Detect which cell encompasses the target text, then output its [X, Y] center coordinate. 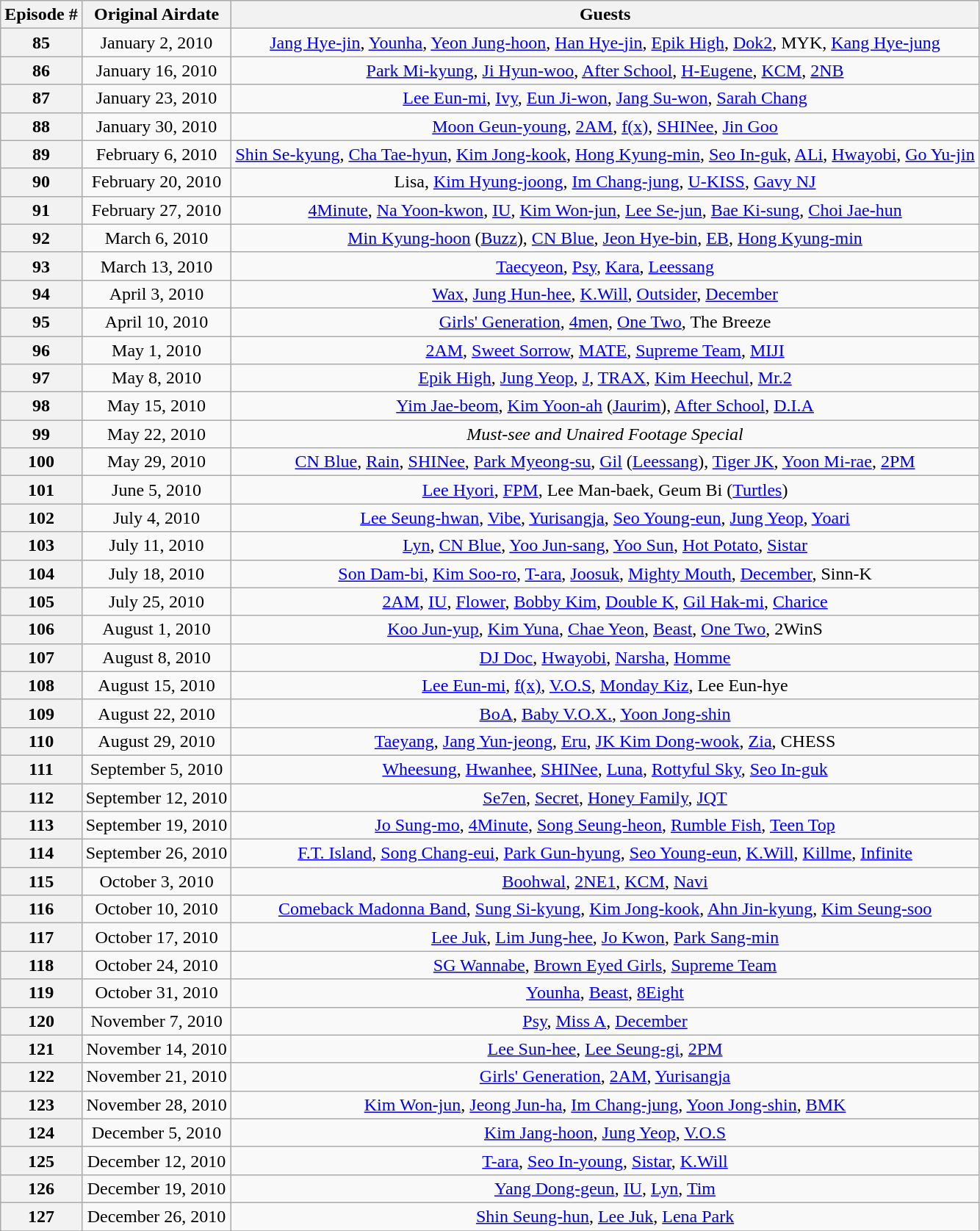
2AM, Sweet Sorrow, MATE, Supreme Team, MIJI [605, 350]
Taecyeon, Psy, Kara, Leessang [605, 266]
Episode # [41, 15]
Shin Seung-hun, Lee Juk, Lena Park [605, 1216]
Lyn, CN Blue, Yoo Jun-sang, Yoo Sun, Hot Potato, Sistar [605, 546]
June 5, 2010 [156, 490]
CN Blue, Rain, SHINee, Park Myeong-su, Gil (Leessang), Tiger JK, Yoon Mi-rae, 2PM [605, 462]
October 10, 2010 [156, 909]
Lee Seung-hwan, Vibe, Yurisangja, Seo Young-eun, Jung Yeop, Yoari [605, 518]
August 15, 2010 [156, 685]
September 12, 2010 [156, 797]
November 28, 2010 [156, 1105]
91 [41, 210]
Younha, Beast, 8Eight [605, 993]
April 10, 2010 [156, 322]
Yim Jae-beom, Kim Yoon-ah (Jaurim), After School, D.I.A [605, 406]
120 [41, 1021]
Park Mi-kyung, Ji Hyun-woo, After School, H-Eugene, KCM, 2NB [605, 71]
119 [41, 993]
November 14, 2010 [156, 1049]
107 [41, 657]
DJ Doc, Hwayobi, Narsha, Homme [605, 657]
2AM, IU, Flower, Bobby Kim, Double K, Gil Hak-mi, Charice [605, 602]
90 [41, 182]
December 26, 2010 [156, 1216]
87 [41, 98]
December 19, 2010 [156, 1188]
112 [41, 797]
Girls' Generation, 4men, One Two, The Breeze [605, 322]
Jo Sung-mo, 4Minute, Song Seung-heon, Rumble Fish, Teen Top [605, 826]
121 [41, 1049]
103 [41, 546]
T-ara, Seo In-young, Sistar, K.Will [605, 1160]
September 26, 2010 [156, 853]
Moon Geun-young, 2AM, f(x), SHINee, Jin Goo [605, 126]
102 [41, 518]
Lee Juk, Lim Jung-hee, Jo Kwon, Park Sang-min [605, 937]
108 [41, 685]
88 [41, 126]
116 [41, 909]
Lisa, Kim Hyung-joong, Im Chang-jung, U-KISS, Gavy NJ [605, 182]
99 [41, 434]
November 7, 2010 [156, 1021]
Yang Dong-geun, IU, Lyn, Tim [605, 1188]
104 [41, 574]
September 19, 2010 [156, 826]
93 [41, 266]
Lee Sun-hee, Lee Seung-gi, 2PM [605, 1049]
Min Kyung-hoon (Buzz), CN Blue, Jeon Hye-bin, EB, Hong Kyung-min [605, 238]
Lee Hyori, FPM, Lee Man-baek, Geum Bi (Turtles) [605, 490]
January 16, 2010 [156, 71]
July 11, 2010 [156, 546]
111 [41, 769]
July 4, 2010 [156, 518]
December 5, 2010 [156, 1133]
August 22, 2010 [156, 713]
Epik High, Jung Yeop, J, TRAX, Kim Heechul, Mr.2 [605, 378]
SG Wannabe, Brown Eyed Girls, Supreme Team [605, 965]
October 24, 2010 [156, 965]
March 13, 2010 [156, 266]
95 [41, 322]
105 [41, 602]
January 30, 2010 [156, 126]
BoA, Baby V.O.X., Yoon Jong-shin [605, 713]
100 [41, 462]
126 [41, 1188]
January 2, 2010 [156, 43]
113 [41, 826]
124 [41, 1133]
May 1, 2010 [156, 350]
Wax, Jung Hun-hee, K.Will, Outsider, December [605, 294]
July 18, 2010 [156, 574]
August 29, 2010 [156, 741]
April 3, 2010 [156, 294]
Boohwal, 2NE1, KCM, Navi [605, 881]
F.T. Island, Song Chang-eui, Park Gun-hyung, Seo Young-eun, K.Will, Killme, Infinite [605, 853]
Shin Se-kyung, Cha Tae-hyun, Kim Jong-kook, Hong Kyung-min, Seo In-guk, ALi, Hwayobi, Go Yu-jin [605, 154]
115 [41, 881]
March 6, 2010 [156, 238]
August 1, 2010 [156, 629]
Se7en, Secret, Honey Family, JQT [605, 797]
110 [41, 741]
Original Airdate [156, 15]
October 31, 2010 [156, 993]
123 [41, 1105]
December 12, 2010 [156, 1160]
Kim Won-jun, Jeong Jun-ha, Im Chang-jung, Yoon Jong-shin, BMK [605, 1105]
85 [41, 43]
September 5, 2010 [156, 769]
February 27, 2010 [156, 210]
Psy, Miss A, December [605, 1021]
Son Dam-bi, Kim Soo-ro, T-ara, Joosuk, Mighty Mouth, December, Sinn-K [605, 574]
Comeback Madonna Band, Sung Si-kyung, Kim Jong-kook, Ahn Jin-kyung, Kim Seung-soo [605, 909]
106 [41, 629]
Lee Eun-mi, f(x), V.O.S, Monday Kiz, Lee Eun-hye [605, 685]
89 [41, 154]
Girls' Generation, 2AM, Yurisangja [605, 1077]
August 8, 2010 [156, 657]
97 [41, 378]
114 [41, 853]
Kim Jang-hoon, Jung Yeop, V.O.S [605, 1133]
February 6, 2010 [156, 154]
86 [41, 71]
Wheesung, Hwanhee, SHINee, Luna, Rottyful Sky, Seo In-guk [605, 769]
117 [41, 937]
October 17, 2010 [156, 937]
Lee Eun-mi, Ivy, Eun Ji-won, Jang Su-won, Sarah Chang [605, 98]
Jang Hye-jin, Younha, Yeon Jung-hoon, Han Hye-jin, Epik High, Dok2, MYK, Kang Hye-jung [605, 43]
July 25, 2010 [156, 602]
127 [41, 1216]
May 22, 2010 [156, 434]
122 [41, 1077]
May 8, 2010 [156, 378]
October 3, 2010 [156, 881]
Taeyang, Jang Yun-jeong, Eru, JK Kim Dong-wook, Zia, CHESS [605, 741]
February 20, 2010 [156, 182]
Koo Jun-yup, Kim Yuna, Chae Yeon, Beast, One Two, 2WinS [605, 629]
94 [41, 294]
Must-see and Unaired Footage Special [605, 434]
118 [41, 965]
January 23, 2010 [156, 98]
4Minute, Na Yoon-kwon, IU, Kim Won-jun, Lee Se-jun, Bae Ki-sung, Choi Jae-hun [605, 210]
May 15, 2010 [156, 406]
November 21, 2010 [156, 1077]
98 [41, 406]
125 [41, 1160]
92 [41, 238]
Guests [605, 15]
109 [41, 713]
101 [41, 490]
May 29, 2010 [156, 462]
96 [41, 350]
